Detect which cell encompasses the target text, then output its (X, Y) center coordinate. 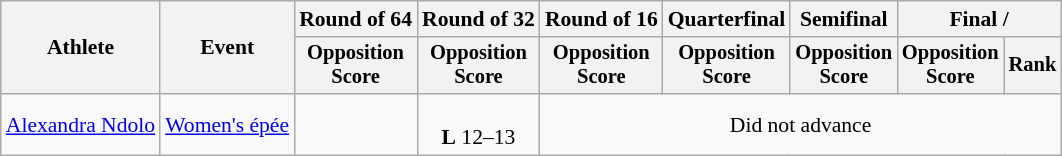
Semifinal (844, 19)
Athlete (80, 48)
Event (227, 48)
Rank (1033, 66)
Women's épée (227, 124)
Alexandra Ndolo (80, 124)
Round of 64 (356, 19)
Did not advance (800, 124)
Round of 32 (478, 19)
Quarterfinal (727, 19)
Final / (979, 19)
L 12–13 (478, 124)
Round of 16 (602, 19)
